Identify which cell holds the provided text, then report its [X, Y] central coordinate. 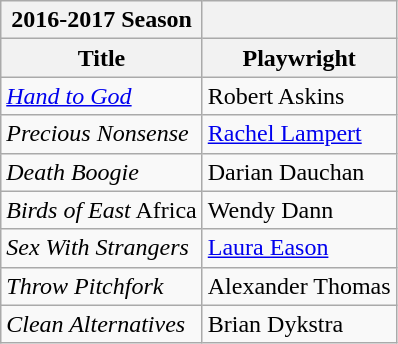
Death Boogie [102, 172]
Birds of East Africa [102, 210]
Wendy Dann [299, 210]
Sex With Strangers [102, 248]
Laura Eason [299, 248]
Hand to God [102, 96]
Playwright [299, 58]
Precious Nonsense [102, 134]
2016-2017 Season [102, 20]
Brian Dykstra [299, 324]
Clean Alternatives [102, 324]
Title [102, 58]
Alexander Thomas [299, 286]
Darian Dauchan [299, 172]
Throw Pitchfork [102, 286]
Robert Askins [299, 96]
Rachel Lampert [299, 134]
